Detect which cell encompasses the target text, then output its (x, y) center coordinate. 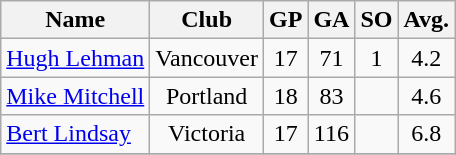
Victoria (207, 134)
Name (76, 20)
SO (376, 20)
GP (285, 20)
71 (332, 58)
Club (207, 20)
Hugh Lehman (76, 58)
83 (332, 96)
GA (332, 20)
Bert Lindsay (76, 134)
4.6 (426, 96)
Mike Mitchell (76, 96)
1 (376, 58)
Vancouver (207, 58)
Portland (207, 96)
18 (285, 96)
Avg. (426, 20)
4.2 (426, 58)
6.8 (426, 134)
116 (332, 134)
